Identify which cell holds the provided text, then report its (x, y) central coordinate. 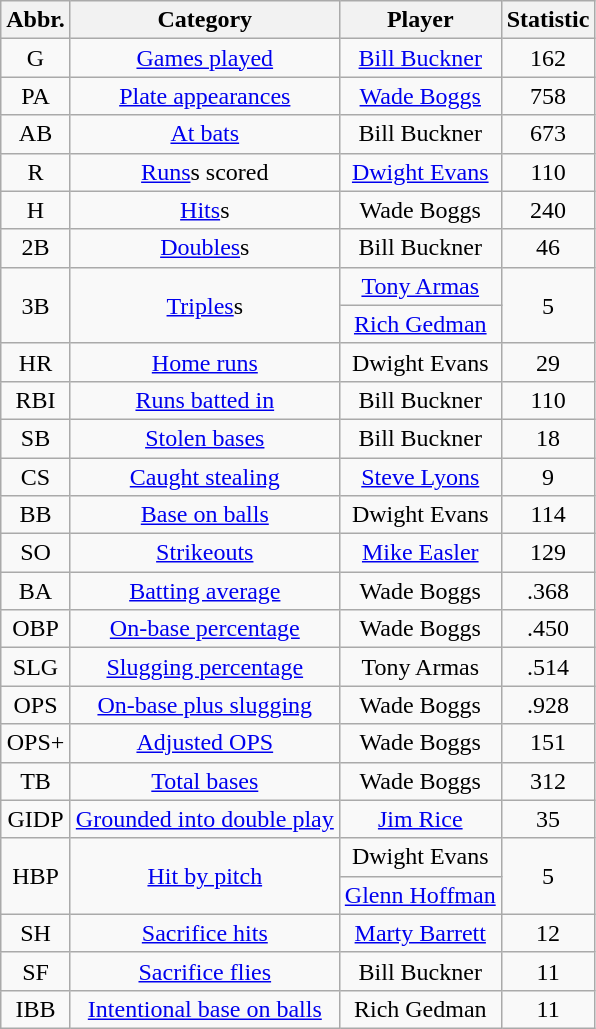
Tripless (204, 305)
Intentional base on balls (204, 1009)
Home runs (204, 362)
3B (36, 305)
.928 (548, 705)
RBI (36, 400)
Jim Rice (420, 819)
Hitss (204, 210)
Total bases (204, 781)
Category (204, 20)
114 (548, 515)
Batting average (204, 591)
Slugging percentage (204, 667)
Player (420, 20)
2B (36, 248)
OPS (36, 705)
HBP (36, 876)
Statistic (548, 20)
HR (36, 362)
Steve Lyons (420, 477)
Plate appearances (204, 96)
Mike Easler (420, 553)
.450 (548, 629)
CS (36, 477)
.514 (548, 667)
Sacrifice hits (204, 933)
Marty Barrett (420, 933)
IBB (36, 1009)
.368 (548, 591)
SB (36, 438)
TB (36, 781)
Strikeouts (204, 553)
SLG (36, 667)
R (36, 172)
Glenn Hoffman (420, 895)
At bats (204, 134)
Games played (204, 58)
SH (36, 933)
312 (548, 781)
H (36, 210)
Abbr. (36, 20)
9 (548, 477)
GIDP (36, 819)
On-base percentage (204, 629)
Runs batted in (204, 400)
Doubless (204, 248)
Grounded into double play (204, 819)
SO (36, 553)
Caught stealing (204, 477)
240 (548, 210)
OBP (36, 629)
Sacrifice flies (204, 971)
Stolen bases (204, 438)
673 (548, 134)
35 (548, 819)
46 (548, 248)
PA (36, 96)
29 (548, 362)
AB (36, 134)
Adjusted OPS (204, 743)
OPS+ (36, 743)
151 (548, 743)
G (36, 58)
BA (36, 591)
162 (548, 58)
BB (36, 515)
Base on balls (204, 515)
Runss scored (204, 172)
12 (548, 933)
758 (548, 96)
Hit by pitch (204, 876)
SF (36, 971)
18 (548, 438)
On-base plus slugging (204, 705)
129 (548, 553)
